Locate the cell with the specified text and output its (x, y) center coordinate. 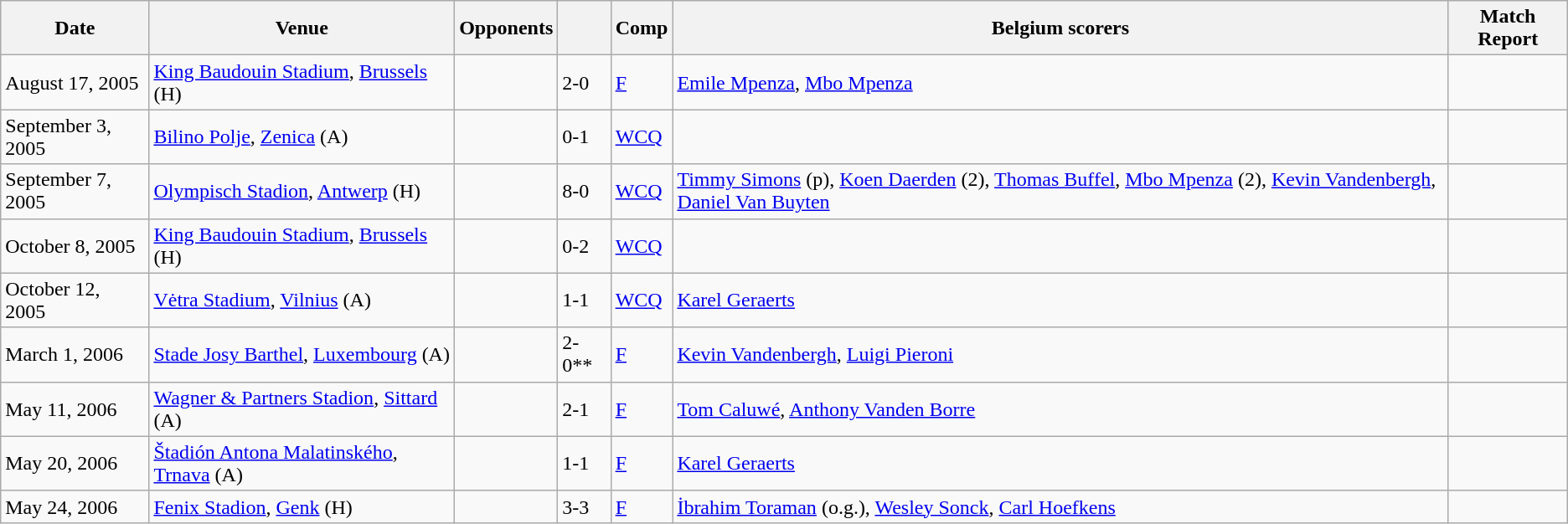
2-0 (585, 82)
0-1 (585, 137)
May 11, 2006 (75, 408)
Vėtra Stadium, Vilnius (A) (302, 300)
Opponents (506, 28)
Wagner & Partners Stadion, Sittard (A) (302, 408)
0-2 (585, 246)
May 20, 2006 (75, 464)
2-1 (585, 408)
Comp (642, 28)
August 17, 2005 (75, 82)
3-3 (585, 506)
May 24, 2006 (75, 506)
Match Report (1508, 28)
İbrahim Toraman (o.g.), Wesley Sonck, Carl Hoefkens (1060, 506)
Timmy Simons (p), Koen Daerden (2), Thomas Buffel, Mbo Mpenza (2), Kevin Vandenbergh, Daniel Van Buyten (1060, 191)
March 1, 2006 (75, 355)
October 8, 2005 (75, 246)
September 3, 2005 (75, 137)
Bilino Polje, Zenica (A) (302, 137)
Belgium scorers (1060, 28)
Kevin Vandenbergh, Luigi Pieroni (1060, 355)
Stade Josy Barthel, Luxembourg (A) (302, 355)
September 7, 2005 (75, 191)
Venue (302, 28)
Fenix Stadion, Genk (H) (302, 506)
Štadión Antona Malatinského, Trnava (A) (302, 464)
Tom Caluwé, Anthony Vanden Borre (1060, 408)
8-0 (585, 191)
Emile Mpenza, Mbo Mpenza (1060, 82)
Olympisch Stadion, Antwerp (H) (302, 191)
October 12, 2005 (75, 300)
Date (75, 28)
2-0** (585, 355)
